Detect which cell encompasses the target text, then output its (X, Y) center coordinate. 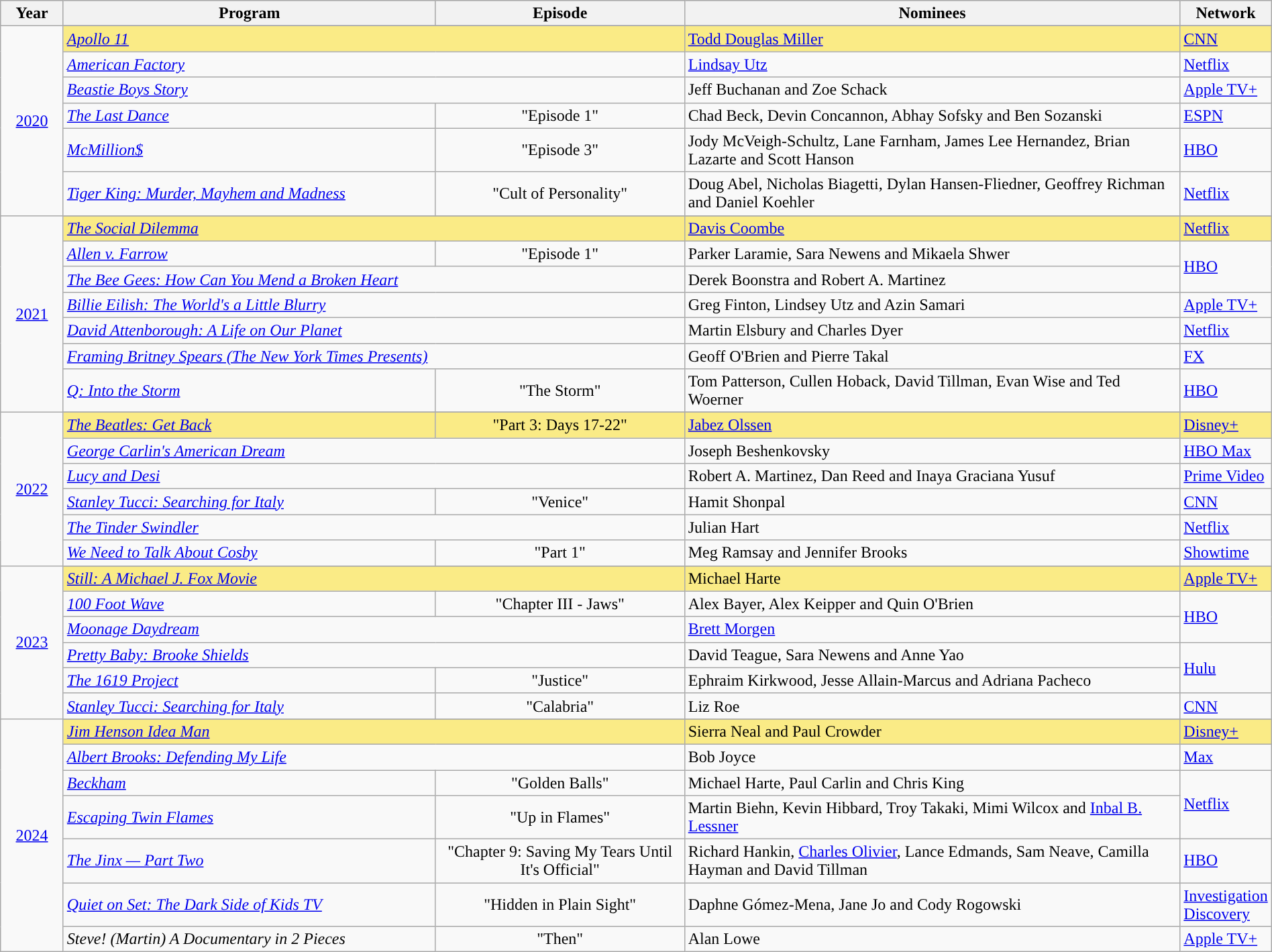
Bob Joyce (933, 757)
Lindsay Utz (933, 64)
Network (1226, 13)
2022 (32, 489)
McMillion$ (250, 150)
The 1619 Project (250, 680)
ESPN (1226, 115)
Escaping Twin Flames (250, 817)
Alex Bayer, Alex Keipper and Quin O'Brien (933, 604)
Derek Boonstra and Robert A. Martinez (933, 279)
FX (1226, 356)
"Part 3: Days 17-22" (560, 425)
2023 (32, 642)
Steve! (Martin) A Documentary in 2 Pieces (250, 939)
Todd Douglas Miller (933, 39)
Moonage Daydream (374, 629)
Davis Coombe (933, 228)
Chad Beck, Devin Concannon, Abhay Sofsky and Ben Sozanski (933, 115)
Liz Roe (933, 706)
"Hidden in Plain Sight" (560, 904)
Martin Elsbury and Charles Dyer (933, 330)
"Golden Balls" (560, 783)
We Need to Talk About Cosby (250, 553)
The Last Dance (250, 115)
"Justice" (560, 680)
Apollo 11 (374, 39)
David Teague, Sara Newens and Anne Yao (933, 655)
The Jinx — Part Two (250, 861)
Max (1226, 757)
Sierra Neal and Paul Crowder (933, 731)
Q: Into the Storm (250, 390)
Albert Brooks: Defending My Life (374, 757)
Pretty Baby: Brooke Shields (374, 655)
The Bee Gees: How Can You Mend a Broken Heart (374, 279)
Nominees (933, 13)
The Beatles: Get Back (250, 425)
Program (250, 13)
Beastie Boys Story (374, 90)
Joseph Beshenkovsky (933, 451)
Tiger King: Murder, Mayhem and Madness (250, 193)
Meg Ramsay and Jennifer Brooks (933, 553)
Still: A Michael J. Fox Movie (374, 578)
Alan Lowe (933, 939)
"Calabria" (560, 706)
Julian Hart (933, 527)
Tom Patterson, Cullen Hoback, David Tillman, Evan Wise and Ted Woerner (933, 390)
"Venice" (560, 502)
"Cult of Personality" (560, 193)
American Factory (374, 64)
Michael Harte (933, 578)
The Tinder Swindler (374, 527)
Martin Biehn, Kevin Hibbard, Troy Takaki, Mimi Wilcox and Inbal B. Lessner (933, 817)
Quiet on Set: The Dark Side of Kids TV (250, 904)
2024 (32, 835)
"The Storm" (560, 390)
David Attenborough: A Life on Our Planet (374, 330)
Beckham (250, 783)
Robert A. Martinez, Dan Reed and Inaya Graciana Yusuf (933, 476)
Brett Morgen (933, 629)
Greg Finton, Lindsey Utz and Azin Samari (933, 305)
"Up in Flames" (560, 817)
Year (32, 13)
2020 (32, 121)
Showtime (1226, 553)
Jim Henson Idea Man (374, 731)
Allen v. Farrow (250, 254)
HBO Max (1226, 451)
Jabez Olssen (933, 425)
Doug Abel, Nicholas Biagetti, Dylan Hansen-Fliedner, Geoffrey Richman and Daniel Koehler (933, 193)
2021 (32, 314)
Prime Video (1226, 476)
Ephraim Kirkwood, Jesse Allain-Marcus and Adriana Pacheco (933, 680)
Richard Hankin, Charles Olivier, Lance Edmands, Sam Neave, Camilla Hayman and David Tillman (933, 861)
Geoff O'Brien and Pierre Takal (933, 356)
"Episode 3" (560, 150)
Jody McVeigh-Schultz, Lane Farnham, James Lee Hernandez, Brian Lazarte and Scott Hanson (933, 150)
100 Foot Wave (250, 604)
Michael Harte, Paul Carlin and Chris King (933, 783)
"Chapter 9: Saving My Tears Until It's Official" (560, 861)
Hulu (1226, 668)
"Then" (560, 939)
Daphne Gómez-Mena, Jane Jo and Cody Rogowski (933, 904)
George Carlin's American Dream (374, 451)
Framing Britney Spears (The New York Times Presents) (374, 356)
The Social Dilemma (374, 228)
Billie Eilish: The World's a Little Blurry (374, 305)
"Part 1" (560, 553)
Episode (560, 13)
Hamit Shonpal (933, 502)
Investigation Discovery (1226, 904)
Parker Laramie, Sara Newens and Mikaela Shwer (933, 254)
Lucy and Desi (374, 476)
Jeff Buchanan and Zoe Schack (933, 90)
"Chapter III - Jaws" (560, 604)
